Pinpoint the cell where the given text exists, returning its (X, Y) midpoint coordinate. 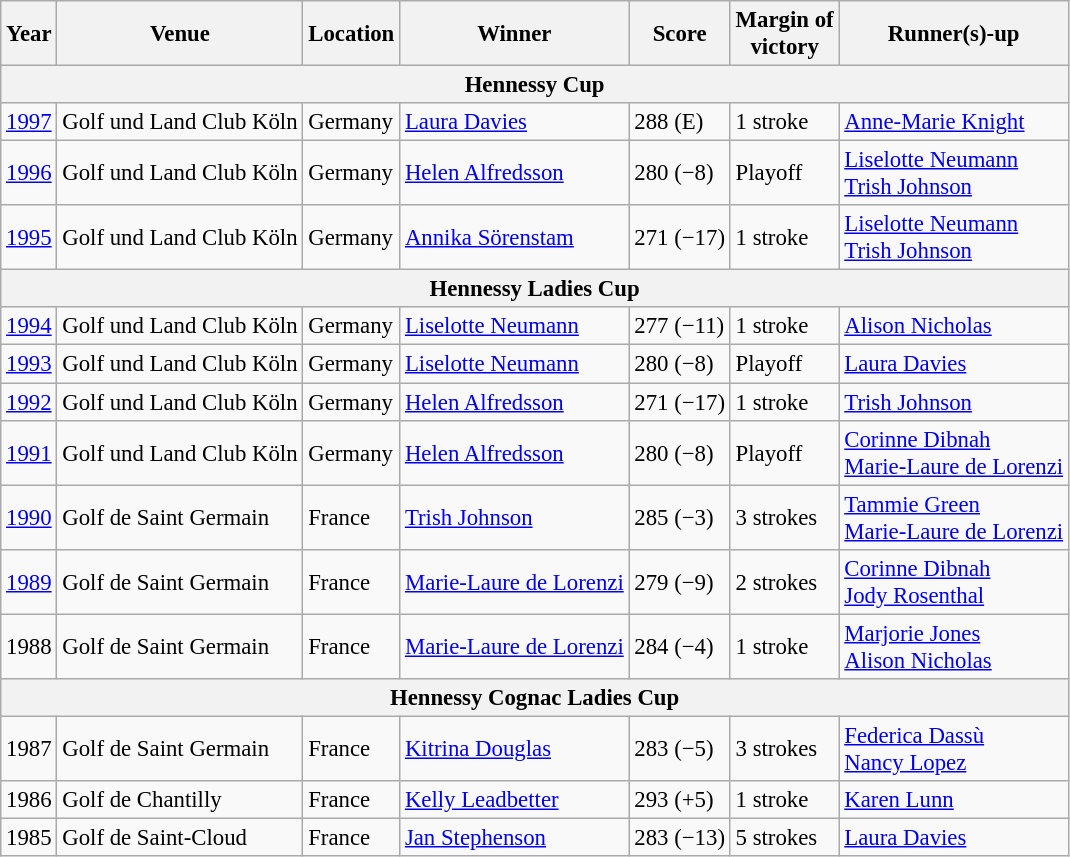
Tammie Green Marie-Laure de Lorenzi (954, 518)
Corinne Dibnah Jody Rosenthal (954, 582)
1991 (29, 452)
Federica Dassù Nancy Lopez (954, 748)
Location (352, 34)
1992 (29, 402)
1986 (29, 800)
1987 (29, 748)
285 (−3) (680, 518)
Winner (514, 34)
1993 (29, 364)
284 (−4) (680, 646)
Venue (180, 34)
1997 (29, 122)
1990 (29, 518)
1996 (29, 174)
Score (680, 34)
1989 (29, 582)
293 (+5) (680, 800)
Margin ofvictory (784, 34)
283 (−5) (680, 748)
1985 (29, 837)
Karen Lunn (954, 800)
Alison Nicholas (954, 327)
283 (−13) (680, 837)
Corinne Dibnah Marie-Laure de Lorenzi (954, 452)
Hennessy Cognac Ladies Cup (535, 698)
Golf de Chantilly (180, 800)
1988 (29, 646)
288 (E) (680, 122)
Jan Stephenson (514, 837)
1994 (29, 327)
Marjorie Jones Alison Nicholas (954, 646)
279 (−9) (680, 582)
Year (29, 34)
277 (−11) (680, 327)
Golf de Saint-Cloud (180, 837)
Hennessy Ladies Cup (535, 289)
Annika Sörenstam (514, 238)
Runner(s)-up (954, 34)
Kelly Leadbetter (514, 800)
1995 (29, 238)
Anne-Marie Knight (954, 122)
Kitrina Douglas (514, 748)
2 strokes (784, 582)
5 strokes (784, 837)
Hennessy Cup (535, 85)
